Output the (X, Y) coordinate of the center of the cell containing the given text.  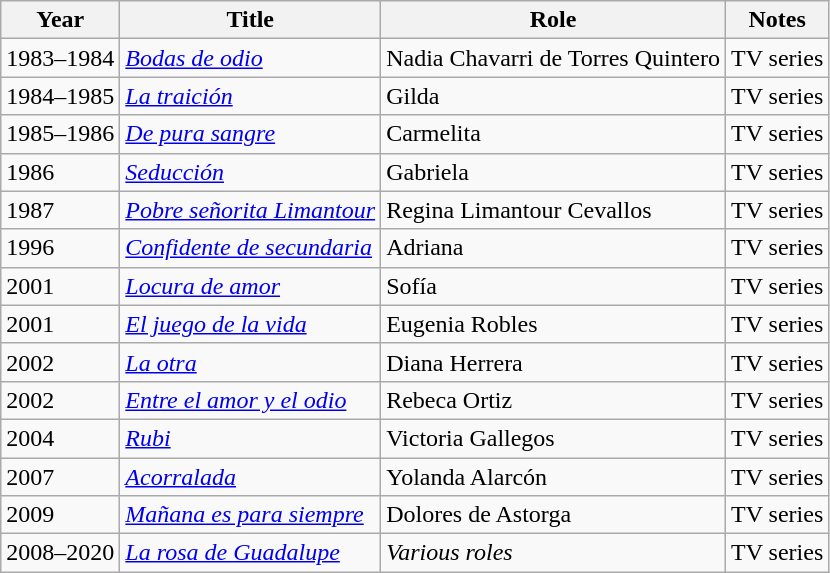
Notes (778, 20)
Locura de amor (250, 286)
1987 (60, 210)
Regina Limantour Cevallos (554, 210)
La rosa de Guadalupe (250, 553)
De pura sangre (250, 134)
Carmelita (554, 134)
Acorralada (250, 477)
Gilda (554, 96)
1984–1985 (60, 96)
Rubi (250, 438)
Confidente de secundaria (250, 248)
Mañana es para siempre (250, 515)
Entre el amor y el odio (250, 400)
1986 (60, 172)
Gabriela (554, 172)
2007 (60, 477)
Adriana (554, 248)
2009 (60, 515)
2004 (60, 438)
El juego de la vida (250, 324)
Role (554, 20)
Nadia Chavarri de Torres Quintero (554, 58)
Various roles (554, 553)
Eugenia Robles (554, 324)
Sofía (554, 286)
Year (60, 20)
Title (250, 20)
Rebeca Ortiz (554, 400)
Victoria Gallegos (554, 438)
2008–2020 (60, 553)
1985–1986 (60, 134)
1983–1984 (60, 58)
La otra (250, 362)
Pobre señorita Limantour (250, 210)
Seducción (250, 172)
Bodas de odio (250, 58)
1996 (60, 248)
La traición (250, 96)
Dolores de Astorga (554, 515)
Yolanda Alarcón (554, 477)
Diana Herrera (554, 362)
